Find where the given text appears and provide that cell's center as (X, Y) coordinate. 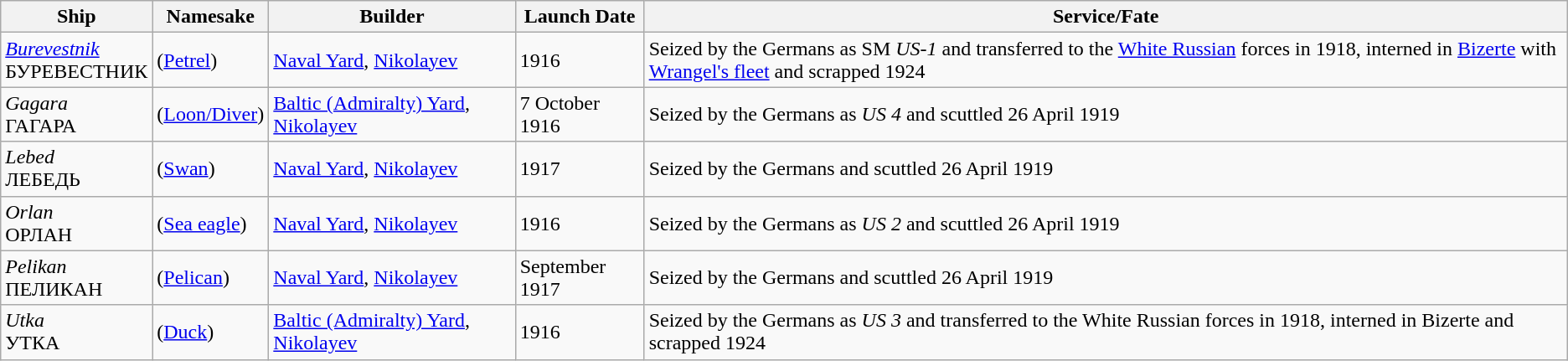
Launch Date (580, 17)
(Duck) (211, 332)
(Petrel) (211, 60)
Service/Fate (1106, 17)
PelikanПЕЛИКАН (77, 278)
September 1917 (580, 278)
Seized by the Germans as SM US-1 and transferred to the White Russian forces in 1918, interned in Bizerte with Wrangel's fleet and scrapped 1924 (1106, 60)
GagaraГАГАРА (77, 114)
7 October 1916 (580, 114)
Seized by the Germans as US 3 and transferred to the White Russian forces in 1918, interned in Bizerte and scrapped 1924 (1106, 332)
1917 (580, 169)
LebedЛЕБЕДЬ (77, 169)
OrlanОРЛАН (77, 223)
Utka УТКА (77, 332)
Seized by the Germans as US 2 and scuttled 26 April 1919 (1106, 223)
(Loon/Diver) (211, 114)
Ship (77, 17)
Builder (392, 17)
BurevestnikБУРЕВЕСТНИК (77, 60)
(Swan) (211, 169)
Namesake (211, 17)
Seized by the Germans as US 4 and scuttled 26 April 1919 (1106, 114)
(Sea eagle) (211, 223)
(Pelican) (211, 278)
